Return the [x, y] coordinate for the center point of the cell that contains the specified text.  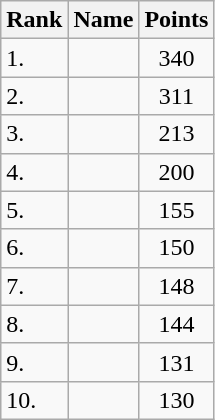
8. [34, 324]
131 [176, 362]
Points [176, 20]
130 [176, 400]
10. [34, 400]
213 [176, 134]
7. [34, 286]
144 [176, 324]
Name [104, 20]
4. [34, 172]
150 [176, 248]
200 [176, 172]
311 [176, 96]
1. [34, 58]
3. [34, 134]
148 [176, 286]
6. [34, 248]
Rank [34, 20]
2. [34, 96]
155 [176, 210]
9. [34, 362]
340 [176, 58]
5. [34, 210]
